For the text-containing cell, return its midpoint in (x, y) coordinate format. 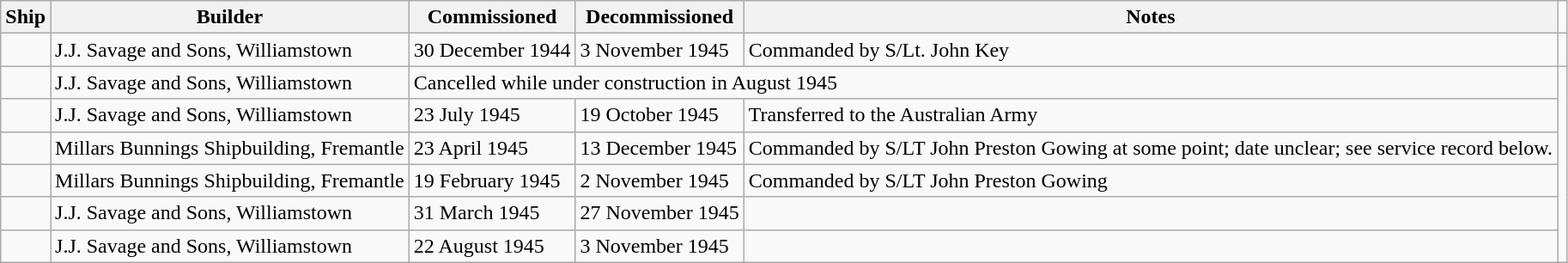
13 December 1945 (659, 148)
23 April 1945 (492, 148)
2 November 1945 (659, 180)
31 March 1945 (492, 213)
Commanded by S/Lt. John Key (1151, 50)
Commanded by S/LT John Preston Gowing (1151, 180)
Notes (1151, 17)
Ship (26, 17)
27 November 1945 (659, 213)
Commissioned (492, 17)
Builder (230, 17)
Commanded by S/LT John Preston Gowing at some point; date unclear; see service record below. (1151, 148)
19 February 1945 (492, 180)
19 October 1945 (659, 115)
30 December 1944 (492, 50)
Decommissioned (659, 17)
Cancelled while under construction in August 1945 (982, 83)
Transferred to the Australian Army (1151, 115)
22 August 1945 (492, 246)
23 July 1945 (492, 115)
